Detect which cell encompasses the target text, then output its (x, y) center coordinate. 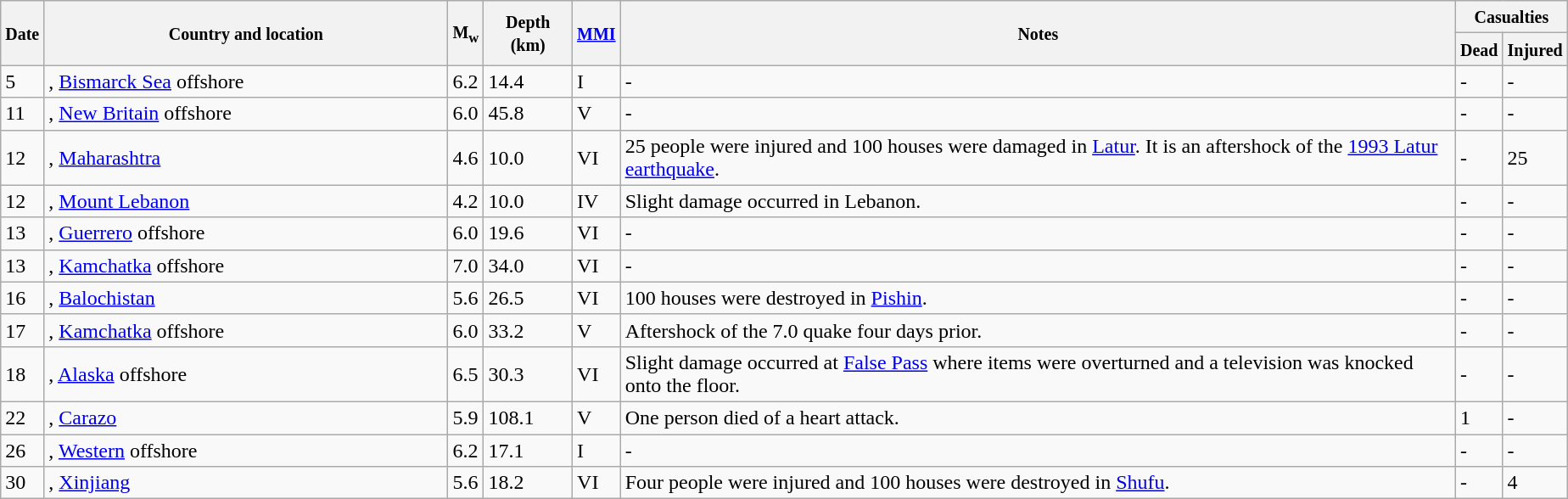
14.4 (528, 81)
16 (22, 298)
26 (22, 451)
, Xinjiang (246, 483)
Casualties (1511, 17)
4 (1535, 483)
Depth (km) (528, 33)
100 houses were destroyed in Pishin. (1038, 298)
Slight damage occurred at False Pass where items were overturned and a television was knocked onto the floor. (1038, 373)
Date (22, 33)
33.2 (528, 330)
108.1 (528, 418)
One person died of a heart attack. (1038, 418)
Mw (466, 33)
18.2 (528, 483)
, Mount Lebanon (246, 201)
4.6 (466, 158)
7.0 (466, 266)
25 people were injured and 100 houses were damaged in Latur. It is an aftershock of the 1993 Latur earthquake. (1038, 158)
4.2 (466, 201)
Slight damage occurred in Lebanon. (1038, 201)
5 (22, 81)
IV (597, 201)
30 (22, 483)
11 (22, 114)
45.8 (528, 114)
, Maharashtra (246, 158)
Country and location (246, 33)
30.3 (528, 373)
17.1 (528, 451)
Dead (1479, 49)
, Alaska offshore (246, 373)
, Bismarck Sea offshore (246, 81)
34.0 (528, 266)
, Western offshore (246, 451)
18 (22, 373)
, Guerrero offshore (246, 233)
1 (1479, 418)
25 (1535, 158)
, New Britain offshore (246, 114)
22 (22, 418)
Four people were injured and 100 houses were destroyed in Shufu. (1038, 483)
Injured (1535, 49)
5.9 (466, 418)
19.6 (528, 233)
Aftershock of the 7.0 quake four days prior. (1038, 330)
, Carazo (246, 418)
17 (22, 330)
, Balochistan (246, 298)
26.5 (528, 298)
MMI (597, 33)
6.5 (466, 373)
Notes (1038, 33)
